For the text-containing cell, return its midpoint in (x, y) coordinate format. 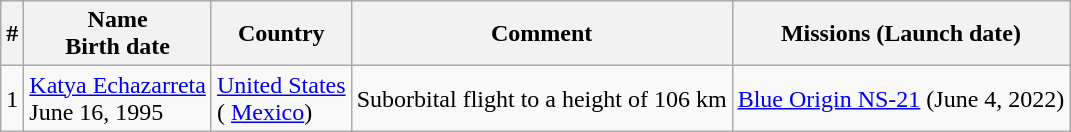
# (12, 34)
Comment (542, 34)
NameBirth date (118, 34)
Katya EchazarretaJune 16, 1995 (118, 98)
United States( Mexico) (281, 98)
Suborbital flight to a height of 106 km (542, 98)
Missions (Launch date) (901, 34)
1 (12, 98)
Country (281, 34)
Blue Origin NS-21 (June 4, 2022) (901, 98)
